Determine the (X, Y) coordinate at the center of the cell enclosing the given text.  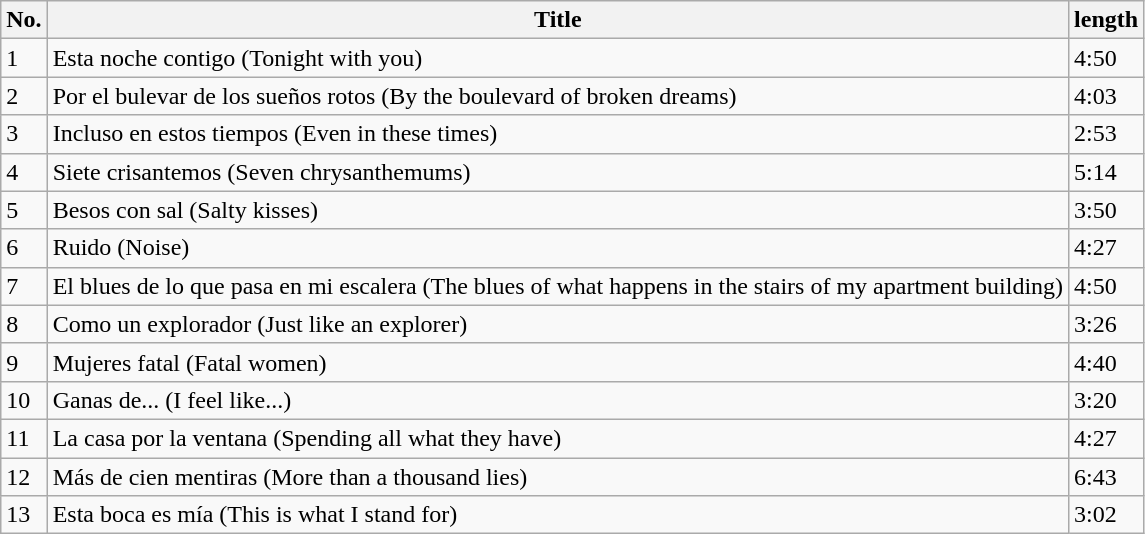
La casa por la ventana (Spending all what they have) (558, 438)
Title (558, 20)
3:26 (1106, 324)
El blues de lo que pasa en mi escalera (The blues of what happens in the stairs of my apartment building) (558, 286)
Esta boca es mía (This is what I stand for) (558, 515)
3:20 (1106, 400)
Ganas de... (I feel like...) (558, 400)
6 (24, 248)
5 (24, 210)
6:43 (1106, 477)
3:02 (1106, 515)
7 (24, 286)
3 (24, 134)
4 (24, 172)
Mujeres fatal (Fatal women) (558, 362)
Incluso en estos tiempos (Even in these times) (558, 134)
12 (24, 477)
13 (24, 515)
8 (24, 324)
9 (24, 362)
Por el bulevar de los sueños rotos (By the boulevard of broken dreams) (558, 96)
Siete crisantemos (Seven chrysanthemums) (558, 172)
5:14 (1106, 172)
2 (24, 96)
Ruido (Noise) (558, 248)
Esta noche contigo (Tonight with you) (558, 58)
length (1106, 20)
3:50 (1106, 210)
2:53 (1106, 134)
Como un explorador (Just like an explorer) (558, 324)
Más de cien mentiras (More than a thousand lies) (558, 477)
11 (24, 438)
Besos con sal (Salty kisses) (558, 210)
No. (24, 20)
4:03 (1106, 96)
4:40 (1106, 362)
10 (24, 400)
1 (24, 58)
